Determine the [X, Y] coordinate at the center of the cell enclosing the given text.  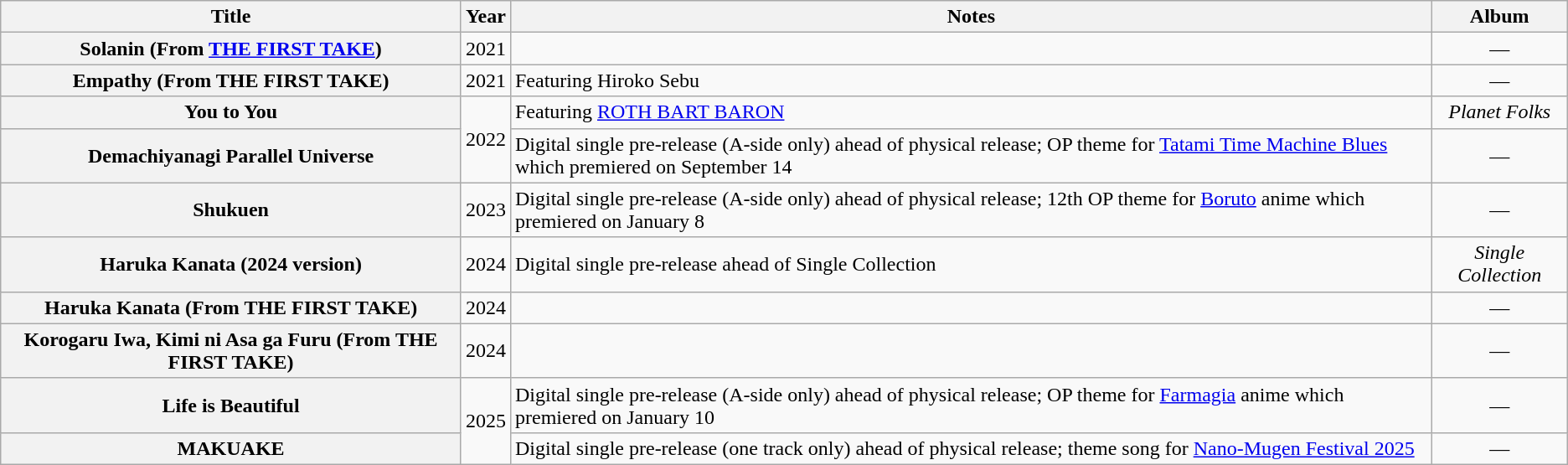
Notes [971, 17]
Empathy (From THE FIRST TAKE) [231, 80]
Featuring ROTH BART BARON [971, 112]
Digital single pre-release (A-side only) ahead of physical release; OP theme for Tatami Time Machine Blues which premiered on September 14 [971, 156]
Haruka Kanata (2024 version) [231, 265]
Korogaru Iwa, Kimi ni Asa ga Furu (From THE FIRST TAKE) [231, 350]
Single Collection [1499, 265]
Album [1499, 17]
2022 [486, 139]
Title [231, 17]
Haruka Kanata (From THE FIRST TAKE) [231, 307]
2025 [486, 421]
Digital single pre-release (one track only) ahead of physical release; theme song for Nano-Mugen Festival 2025 [971, 448]
Featuring Hiroko Sebu [971, 80]
Year [486, 17]
Digital single pre-release (A-side only) ahead of physical release; OP theme for Farmagia anime which premiered on January 10 [971, 406]
You to You [231, 112]
Solanin (From THE FIRST TAKE) [231, 49]
2023 [486, 209]
Demachiyanagi Parallel Universe [231, 156]
Digital single pre-release ahead of Single Collection [971, 265]
MAKUAKE [231, 448]
Shukuen [231, 209]
Life is Beautiful [231, 406]
Digital single pre-release (A-side only) ahead of physical release; 12th OP theme for Boruto anime which premiered on January 8 [971, 209]
Planet Folks [1499, 112]
